Detect which cell encompasses the target text, then output its (X, Y) center coordinate. 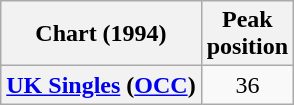
Peakposition (247, 34)
Chart (1994) (101, 34)
36 (247, 85)
UK Singles (OCC) (101, 85)
